Scan for the cell matching the given text and deliver its [x, y] coordinate at center. 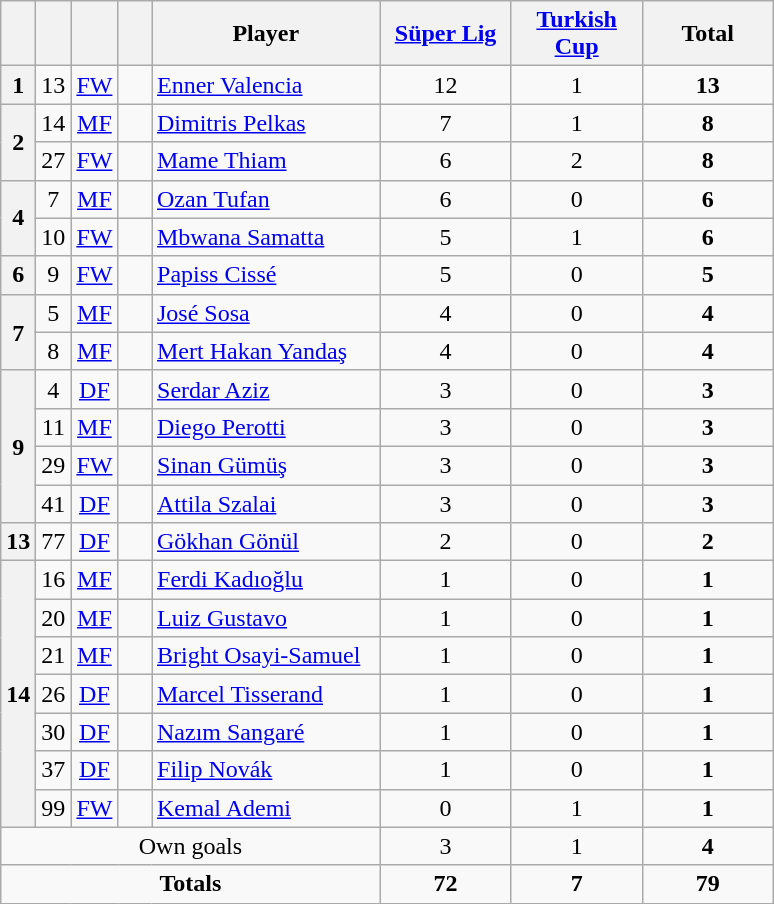
Süper Lig [446, 34]
41 [54, 503]
Enner Valencia [266, 85]
Own goals [190, 846]
Turkish Cup [576, 34]
José Sosa [266, 313]
20 [54, 618]
Player [266, 34]
Sinan Gümüş [266, 465]
72 [446, 884]
Gökhan Gönül [266, 542]
Ozan Tufan [266, 199]
Mert Hakan Yandaş [266, 351]
11 [54, 427]
37 [54, 770]
Ferdi Kadıoğlu [266, 580]
Mbwana Samatta [266, 237]
Total [708, 34]
16 [54, 580]
Marcel Tisserand [266, 694]
Papiss Cissé [266, 275]
Kemal Ademi [266, 808]
Nazım Sangaré [266, 732]
99 [54, 808]
21 [54, 656]
10 [54, 237]
79 [708, 884]
26 [54, 694]
Bright Osayi-Samuel [266, 656]
12 [446, 85]
Attila Szalai [266, 503]
Dimitris Pelkas [266, 123]
77 [54, 542]
Luiz Gustavo [266, 618]
29 [54, 465]
Mame Thiam [266, 161]
Filip Novák [266, 770]
Diego Perotti [266, 427]
Totals [190, 884]
30 [54, 732]
Serdar Aziz [266, 389]
27 [54, 161]
